Determine the (x, y) coordinate at the center of the cell enclosing the given text.  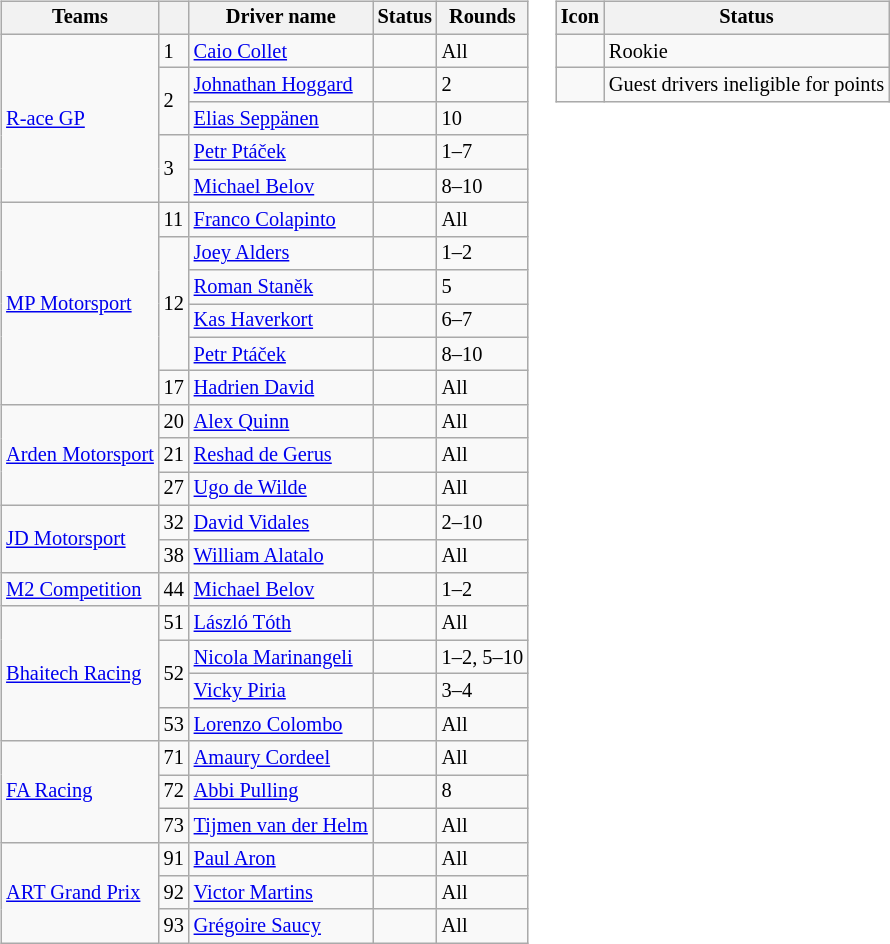
ART Grand Prix (80, 892)
1–7 (482, 152)
1 (174, 51)
2–10 (482, 522)
27 (174, 489)
Arden Motorsport (80, 456)
38 (174, 556)
Icon (580, 18)
Johnathan Hoggard (281, 85)
3 (174, 168)
1–2, 5–10 (482, 657)
Paul Aron (281, 859)
Caio Collet (281, 51)
92 (174, 893)
Kas Haverkort (281, 321)
20 (174, 422)
Nicola Marinangeli (281, 657)
Alex Quinn (281, 422)
44 (174, 590)
R-ace GP (80, 118)
17 (174, 388)
93 (174, 926)
32 (174, 522)
Teams (80, 18)
Guest drivers ineligible for points (746, 85)
71 (174, 758)
53 (174, 724)
Roman Staněk (281, 287)
Joey Alders (281, 253)
Abbi Pulling (281, 792)
Driver name (281, 18)
8 (482, 792)
David Vidales (281, 522)
Elias Seppänen (281, 119)
Franco Colapinto (281, 220)
6–7 (482, 321)
Amaury Cordeel (281, 758)
Rookie (746, 51)
12 (174, 304)
Rounds (482, 18)
Lorenzo Colombo (281, 724)
Grégoire Saucy (281, 926)
73 (174, 825)
M2 Competition (80, 590)
JD Motorsport (80, 538)
Hadrien David (281, 388)
10 (482, 119)
72 (174, 792)
Ugo de Wilde (281, 489)
51 (174, 623)
Bhaitech Racing (80, 674)
Victor Martins (281, 893)
William Alatalo (281, 556)
11 (174, 220)
László Tóth (281, 623)
91 (174, 859)
52 (174, 674)
Tijmen van der Helm (281, 825)
3–4 (482, 691)
Vicky Piria (281, 691)
FA Racing (80, 792)
21 (174, 455)
MP Motorsport (80, 304)
5 (482, 287)
Reshad de Gerus (281, 455)
